Extract the (x, y) coordinate from the center of the cell holding the provided text.  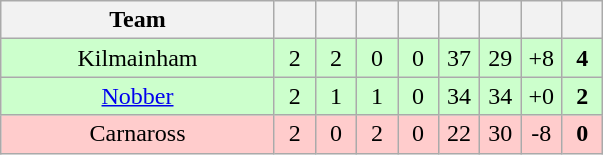
+8 (542, 58)
29 (500, 58)
+0 (542, 96)
Kilmainham (138, 58)
-8 (542, 134)
22 (460, 134)
30 (500, 134)
4 (582, 58)
Carnaross (138, 134)
Team (138, 20)
37 (460, 58)
Nobber (138, 96)
